Locate the cell with the specified text and output its (x, y) center coordinate. 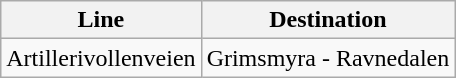
Destination (328, 20)
Grimsmyra - Ravnedalen (328, 58)
Line (101, 20)
Artillerivollenveien (101, 58)
